Extract the (x, y) coordinate from the center of the cell holding the provided text.  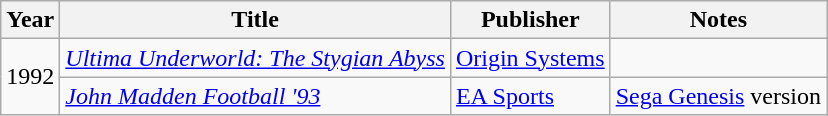
Year (30, 20)
John Madden Football '93 (256, 96)
Ultima Underworld: The Stygian Abyss (256, 58)
1992 (30, 77)
Sega Genesis version (718, 96)
Origin Systems (530, 58)
Title (256, 20)
Publisher (530, 20)
Notes (718, 20)
EA Sports (530, 96)
